From the cell containing the given text, extract its center point as [x, y] coordinate. 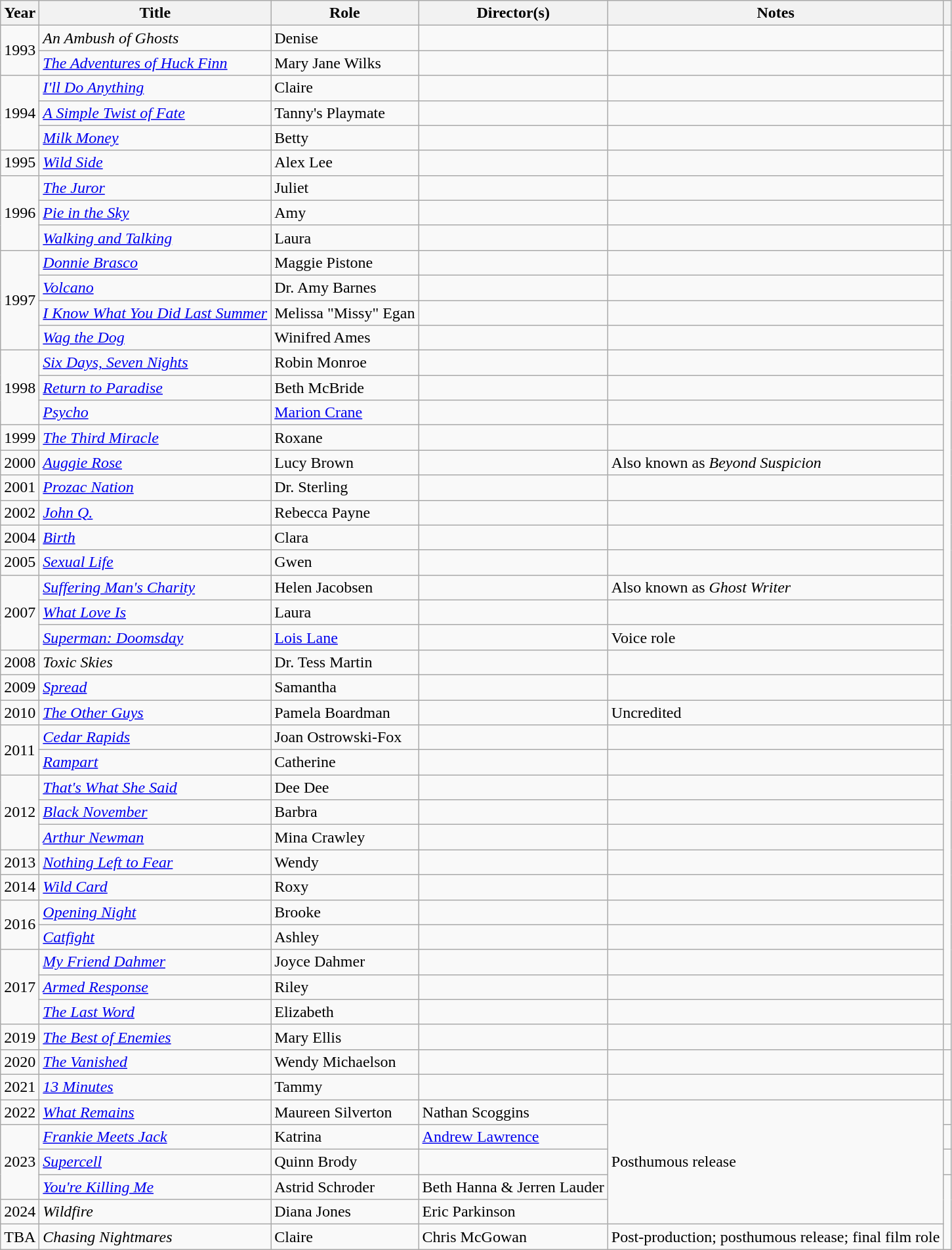
Chasing Nightmares [155, 1237]
Riley [345, 987]
Suffering Man's Charity [155, 587]
Walking and Talking [155, 238]
Six Days, Seven Nights [155, 363]
Wag the Dog [155, 338]
Lois Lane [345, 637]
Title [155, 13]
Eric Parkinson [513, 1212]
Melissa "Missy" Egan [345, 313]
2019 [20, 1037]
2008 [20, 662]
Quinn Brody [345, 1162]
2000 [20, 463]
Wild Card [155, 887]
You're Killing Me [155, 1187]
Armed Response [155, 987]
2016 [20, 925]
The Last Word [155, 1012]
Mina Crawley [345, 837]
I'll Do Anything [155, 88]
2012 [20, 812]
Superman: Doomsday [155, 637]
Denise [345, 38]
Catherine [345, 762]
What Love Is [155, 612]
1995 [20, 163]
Psycho [155, 413]
Maggie Pistone [345, 262]
Robin Monroe [345, 363]
Clara [345, 537]
Voice role [776, 637]
I Know What You Did Last Summer [155, 313]
Amy [345, 213]
Post-production; posthumous release; final film role [776, 1237]
1998 [20, 388]
Dr. Sterling [345, 488]
Sexual Life [155, 562]
Year [20, 13]
Supercell [155, 1162]
Nothing Left to Fear [155, 862]
The Adventures of Huck Finn [155, 63]
Rebecca Payne [345, 512]
That's What She Said [155, 787]
2013 [20, 862]
Arthur Newman [155, 837]
Juliet [345, 188]
Volcano [155, 287]
Beth Hanna & Jerren Lauder [513, 1187]
Wildfire [155, 1212]
Roxy [345, 887]
2023 [20, 1162]
Marion Crane [345, 413]
Pie in the Sky [155, 213]
Catfight [155, 937]
Diana Jones [345, 1212]
An Ambush of Ghosts [155, 38]
2014 [20, 887]
Rampart [155, 762]
Winifred Ames [345, 338]
What Remains [155, 1112]
Prozac Nation [155, 488]
John Q. [155, 512]
Gwen [345, 562]
2004 [20, 537]
2007 [20, 612]
2001 [20, 488]
Auggie Rose [155, 463]
Tanny's Playmate [345, 113]
1997 [20, 300]
Director(s) [513, 13]
2017 [20, 987]
2005 [20, 562]
2024 [20, 1212]
The Best of Enemies [155, 1037]
The Vanished [155, 1062]
Katrina [345, 1137]
Joyce Dahmer [345, 962]
1996 [20, 213]
Nathan Scoggins [513, 1112]
Lucy Brown [345, 463]
Also known as Beyond Suspicion [776, 463]
Roxane [345, 438]
Barbra [345, 812]
Role [345, 13]
2011 [20, 750]
Dee Dee [345, 787]
Joan Ostrowski-Fox [345, 738]
Donnie Brasco [155, 262]
Samantha [345, 687]
Astrid Schroder [345, 1187]
2021 [20, 1087]
Wild Side [155, 163]
Toxic Skies [155, 662]
Andrew Lawrence [513, 1137]
A Simple Twist of Fate [155, 113]
Elizabeth [345, 1012]
Wendy Michaelson [345, 1062]
Maureen Silverton [345, 1112]
My Friend Dahmer [155, 962]
2020 [20, 1062]
Wendy [345, 862]
13 Minutes [155, 1087]
Birth [155, 537]
Black November [155, 812]
Beth McBride [345, 388]
1999 [20, 438]
Uncredited [776, 712]
Opening Night [155, 912]
Posthumous release [776, 1162]
Helen Jacobsen [345, 587]
Mary Jane Wilks [345, 63]
1993 [20, 51]
Brooke [345, 912]
2010 [20, 712]
Mary Ellis [345, 1037]
The Third Miracle [155, 438]
2022 [20, 1112]
The Other Guys [155, 712]
Frankie Meets Jack [155, 1137]
1994 [20, 113]
Tammy [345, 1087]
Dr. Amy Barnes [345, 287]
Milk Money [155, 138]
2002 [20, 512]
Spread [155, 687]
Pamela Boardman [345, 712]
Also known as Ghost Writer [776, 587]
Return to Paradise [155, 388]
2009 [20, 687]
Betty [345, 138]
Chris McGowan [513, 1237]
Ashley [345, 937]
Cedar Rapids [155, 738]
Notes [776, 13]
TBA [20, 1237]
Alex Lee [345, 163]
Dr. Tess Martin [345, 662]
The Juror [155, 188]
